Determine the [X, Y] coordinate at the center of the cell enclosing the given text.  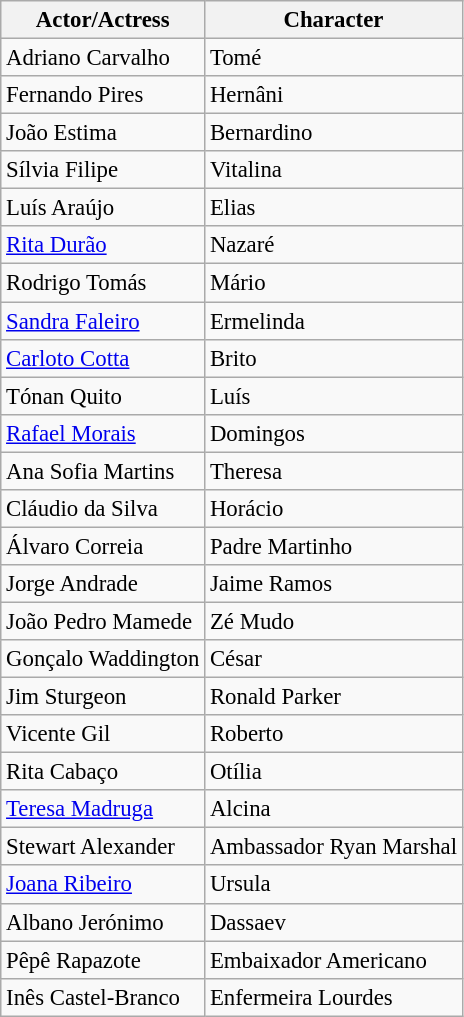
Rodrigo Tomás [103, 283]
Hernâni [334, 95]
João Pedro Mamede [103, 621]
Brito [334, 358]
Sandra Faleiro [103, 321]
Embaixador Americano [334, 960]
Horácio [334, 509]
Ambassador Ryan Marshal [334, 847]
Actor/Actress [103, 20]
Cláudio da Silva [103, 509]
Vitalina [334, 170]
Otília [334, 772]
Jorge Andrade [103, 584]
Roberto [334, 734]
Elias [334, 208]
Sílvia Filipe [103, 170]
Jaime Ramos [334, 584]
Carloto Cotta [103, 358]
Bernardino [334, 133]
Álvaro Correia [103, 546]
Albano Jerónimo [103, 922]
João Estima [103, 133]
Pêpê Rapazote [103, 960]
Theresa [334, 471]
Gonçalo Waddington [103, 659]
Ronald Parker [334, 697]
Tónan Quito [103, 396]
Rita Durão [103, 245]
Rita Cabaço [103, 772]
Dassaev [334, 922]
Ursula [334, 885]
Luís Araújo [103, 208]
Domingos [334, 433]
César [334, 659]
Luís [334, 396]
Zé Mudo [334, 621]
Fernando Pires [103, 95]
Stewart Alexander [103, 847]
Adriano Carvalho [103, 58]
Enfermeira Lourdes [334, 997]
Jim Sturgeon [103, 697]
Teresa Madruga [103, 809]
Rafael Morais [103, 433]
Nazaré [334, 245]
Character [334, 20]
Mário [334, 283]
Padre Martinho [334, 546]
Vicente Gil [103, 734]
Ana Sofia Martins [103, 471]
Joana Ribeiro [103, 885]
Alcina [334, 809]
Ermelinda [334, 321]
Tomé [334, 58]
Inês Castel-Branco [103, 997]
